Detect which cell encompasses the target text, then output its (x, y) center coordinate. 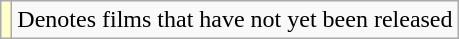
Denotes films that have not yet been released (235, 20)
